Extract the (X, Y) coordinate from the center of the cell holding the provided text.  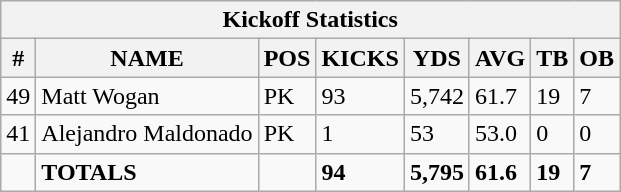
AVG (500, 58)
KICKS (360, 58)
49 (18, 96)
TB (552, 58)
61.7 (500, 96)
OB (597, 58)
5,795 (436, 172)
Kickoff Statistics (310, 20)
61.6 (500, 172)
93 (360, 96)
Alejandro Maldonado (147, 134)
Matt Wogan (147, 96)
POS (287, 58)
NAME (147, 58)
# (18, 58)
41 (18, 134)
53.0 (500, 134)
1 (360, 134)
53 (436, 134)
YDS (436, 58)
5,742 (436, 96)
TOTALS (147, 172)
94 (360, 172)
